Capture the cell that displays the provided text and extract its (X, Y) central coordinate. 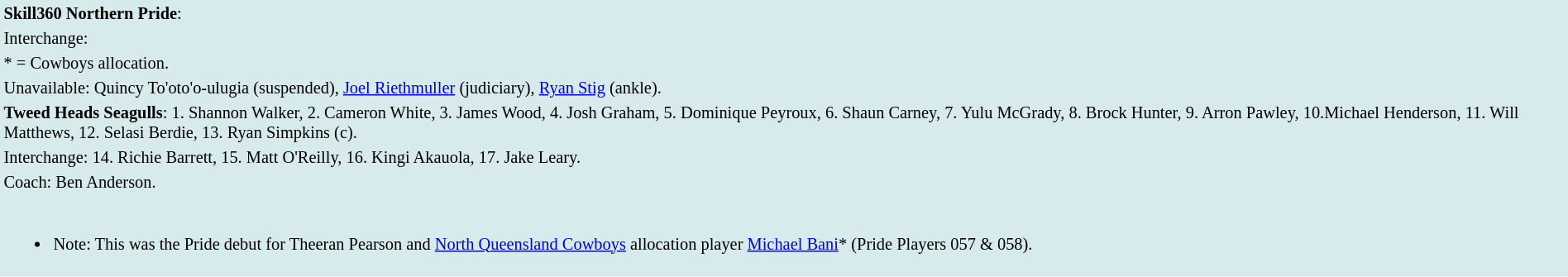
Interchange: 14. Richie Barrett, 15. Matt O'Reilly, 16. Kingi Akauola, 17. Jake Leary. (784, 157)
Unavailable: Quincy To'oto'o-ulugia (suspended), Joel Riethmuller (judiciary), Ryan Stig (ankle). (784, 88)
Note: This was the Pride debut for Theeran Pearson and North Queensland Cowboys allocation player Michael Bani* (Pride Players 057 & 058). (784, 234)
Coach: Ben Anderson. (784, 182)
* = Cowboys allocation. (784, 63)
Skill360 Northern Pride: (784, 13)
Interchange: (784, 38)
